Scan for the cell matching the given text and deliver its [x, y] coordinate at center. 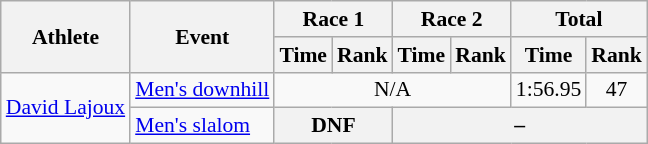
N/A [392, 90]
DNF [333, 126]
Event [202, 36]
– [520, 126]
1:56.95 [548, 90]
Athlete [66, 36]
Race 1 [333, 19]
Men's slalom [202, 126]
David Lajoux [66, 108]
Race 2 [452, 19]
Total [579, 19]
47 [616, 90]
Men's downhill [202, 90]
